For the text-containing cell, return its midpoint in (X, Y) coordinate format. 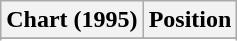
Chart (1995) (72, 20)
Position (190, 20)
